Determine the (x, y) coordinate at the center of the cell enclosing the given text.  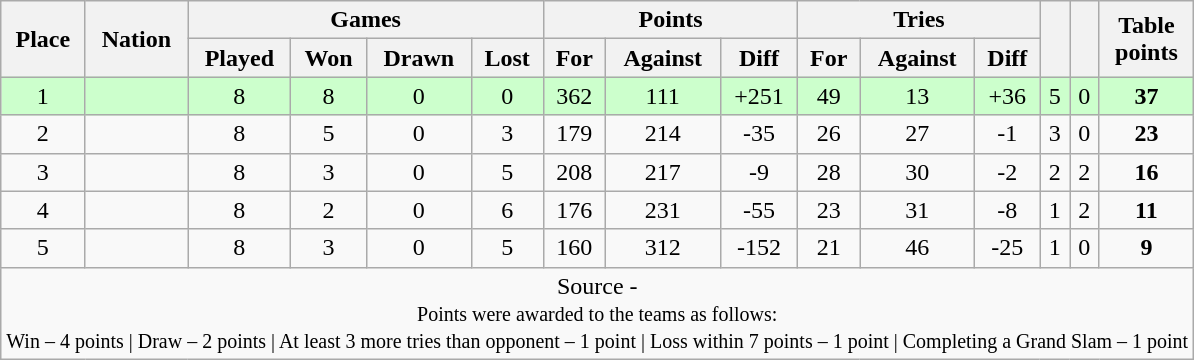
13 (918, 96)
Won (329, 58)
30 (918, 172)
-2 (1008, 172)
-35 (759, 134)
+36 (1008, 96)
-9 (759, 172)
217 (662, 172)
46 (918, 248)
Place (43, 39)
Played (240, 58)
6 (507, 210)
9 (1146, 248)
312 (662, 248)
16 (1146, 172)
Lost (507, 58)
160 (574, 248)
+251 (759, 96)
28 (829, 172)
27 (918, 134)
Tries (919, 20)
37 (1146, 96)
-152 (759, 248)
-1 (1008, 134)
-55 (759, 210)
-8 (1008, 210)
208 (574, 172)
21 (829, 248)
111 (662, 96)
176 (574, 210)
214 (662, 134)
11 (1146, 210)
26 (829, 134)
31 (918, 210)
Drawn (418, 58)
Points (670, 20)
231 (662, 210)
-25 (1008, 248)
4 (43, 210)
49 (829, 96)
Nation (136, 39)
179 (574, 134)
362 (574, 96)
Tablepoints (1146, 39)
Games (366, 20)
